Output the (X, Y) coordinate of the center of the cell containing the given text.  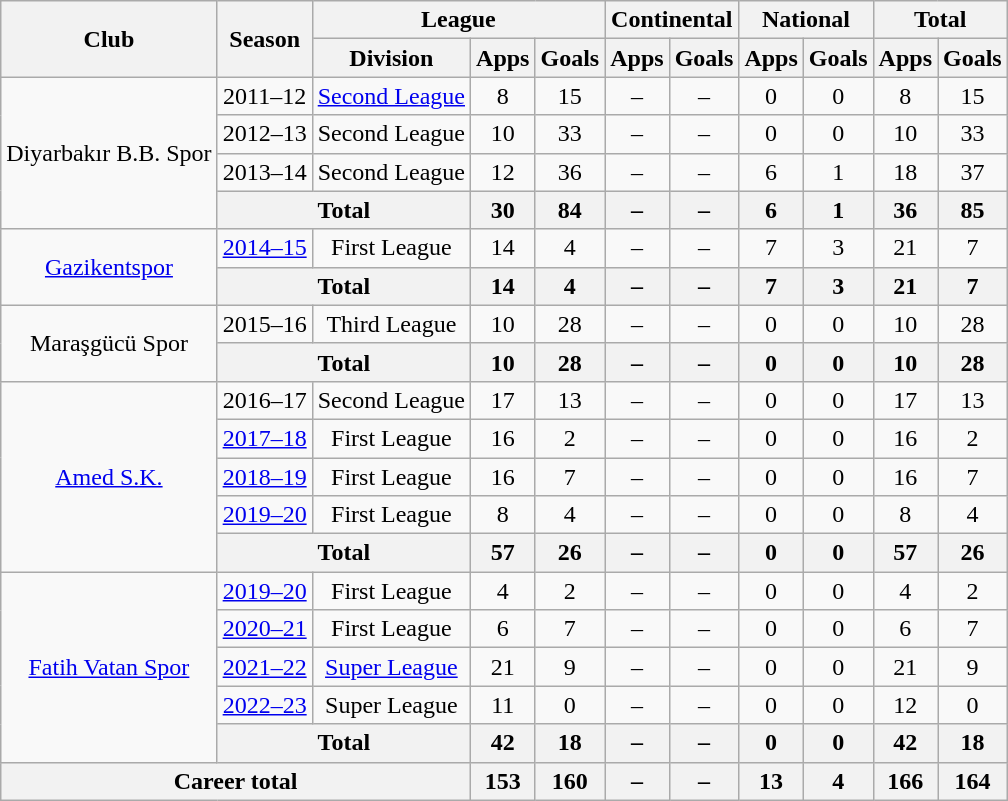
Season (264, 39)
84 (570, 210)
164 (973, 781)
Career total (236, 781)
Continental (672, 20)
2012–13 (264, 134)
160 (570, 781)
Maraşgücü Spor (109, 343)
2020–21 (264, 629)
30 (503, 210)
2018–19 (264, 477)
2021–22 (264, 667)
League (458, 20)
National (806, 20)
Club (109, 39)
Diyarbakır B.B. Spor (109, 153)
Gazikentspor (109, 267)
2017–18 (264, 438)
2015–16 (264, 324)
11 (503, 705)
37 (973, 172)
85 (973, 210)
2014–15 (264, 248)
Division (391, 58)
2022–23 (264, 705)
Third League (391, 324)
Fatih Vatan Spor (109, 667)
166 (905, 781)
2016–17 (264, 400)
2013–14 (264, 172)
2011–12 (264, 96)
153 (503, 781)
Amed S.K. (109, 476)
